Find where the given text appears and provide that cell's center as [x, y] coordinate. 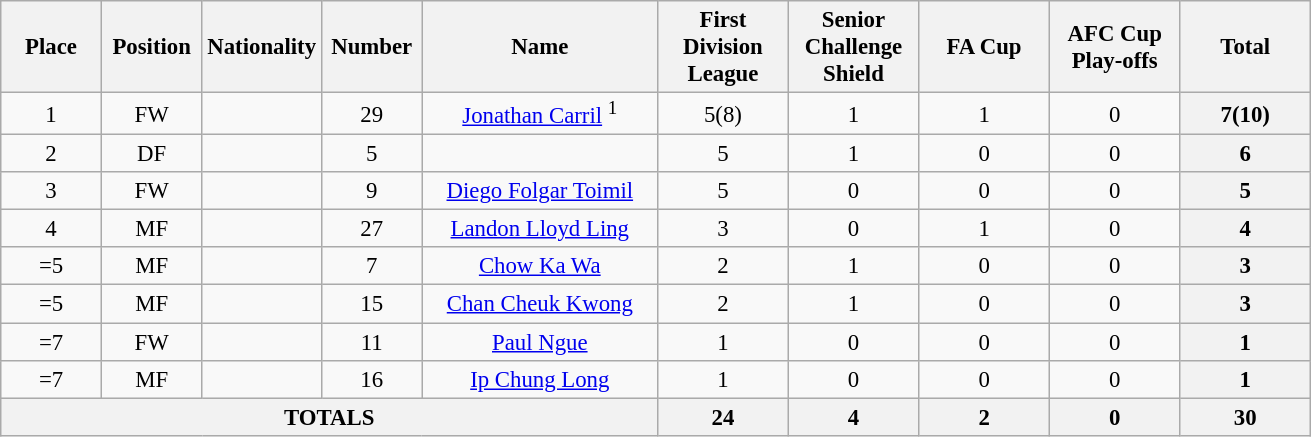
Jonathan Carril 1 [540, 114]
7 [372, 267]
29 [372, 114]
5(8) [724, 114]
24 [724, 417]
First Division League [724, 47]
Chan Cheuk Kwong [540, 304]
Diego Folgar Toimil [540, 191]
7(10) [1246, 114]
Place [52, 47]
Paul Ngue [540, 342]
Landon Lloyd Ling [540, 229]
Total [1246, 47]
Number [372, 47]
TOTALS [330, 417]
16 [372, 379]
AFC CupPlay-offs [1114, 47]
Chow Ka Wa [540, 267]
DF [152, 154]
Senior Challenge Shield [854, 47]
FA Cup [984, 47]
15 [372, 304]
Nationality [262, 47]
27 [372, 229]
Ip Chung Long [540, 379]
Position [152, 47]
Name [540, 47]
30 [1246, 417]
6 [1246, 154]
11 [372, 342]
9 [372, 191]
